Identify which cell holds the provided text, then report its [X, Y] central coordinate. 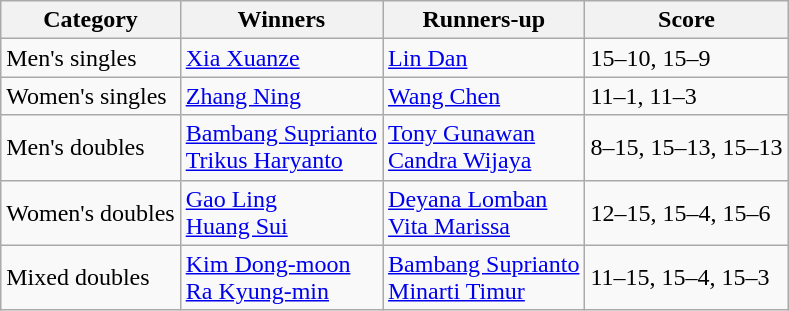
11–1, 11–3 [686, 96]
Deyana Lomban Vita Marissa [484, 212]
12–15, 15–4, 15–6 [686, 212]
Kim Dong-moon Ra Kyung-min [281, 278]
8–15, 15–13, 15–13 [686, 148]
Men's doubles [90, 148]
Category [90, 20]
Bambang Suprianto Trikus Haryanto [281, 148]
Tony Gunawan Candra Wijaya [484, 148]
Men's singles [90, 58]
Women's singles [90, 96]
11–15, 15–4, 15–3 [686, 278]
Bambang Suprianto Minarti Timur [484, 278]
Xia Xuanze [281, 58]
Mixed doubles [90, 278]
Winners [281, 20]
Zhang Ning [281, 96]
Runners-up [484, 20]
Gao Ling Huang Sui [281, 212]
Wang Chen [484, 96]
Score [686, 20]
Lin Dan [484, 58]
15–10, 15–9 [686, 58]
Women's doubles [90, 212]
